From the cell containing the given text, extract its center point as (x, y) coordinate. 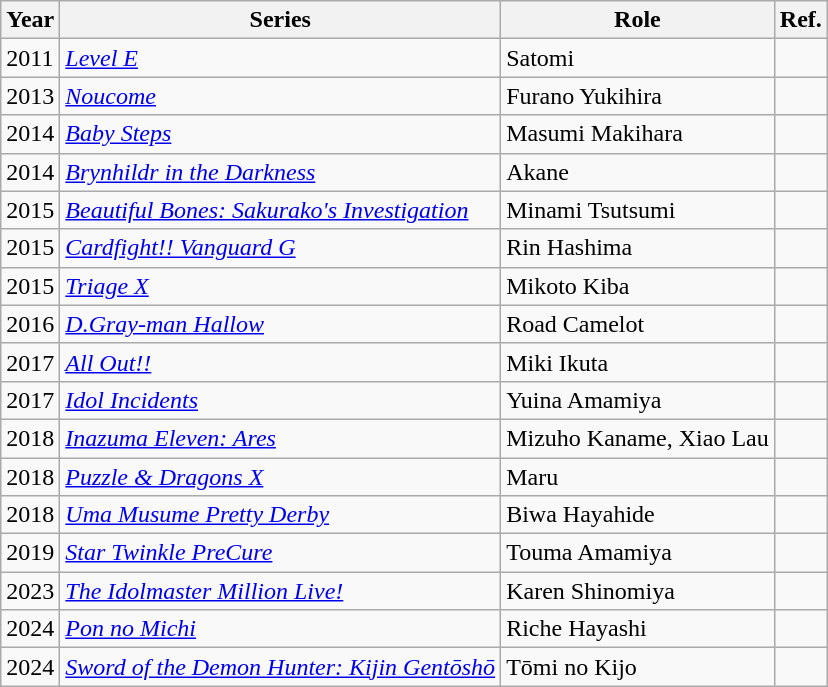
All Out!! (280, 362)
Ref. (800, 20)
2023 (30, 591)
Rin Hashima (638, 248)
2011 (30, 58)
Series (280, 20)
Satomi (638, 58)
Pon no Michi (280, 629)
Riche Hayashi (638, 629)
Triage X (280, 286)
Masumi Makihara (638, 134)
Cardfight!! Vanguard G (280, 248)
Idol Incidents (280, 400)
Miki Ikuta (638, 362)
D.Gray-man Hallow (280, 324)
Baby Steps (280, 134)
2013 (30, 96)
Karen Shinomiya (638, 591)
Inazuma Eleven: Ares (280, 438)
Furano Yukihira (638, 96)
Role (638, 20)
Uma Musume Pretty Derby (280, 515)
Mizuho Kaname, Xiao Lau (638, 438)
Maru (638, 477)
Road Camelot (638, 324)
Level E (280, 58)
Touma Amamiya (638, 553)
2019 (30, 553)
Noucome (280, 96)
Akane (638, 172)
Yuina Amamiya (638, 400)
Year (30, 20)
Puzzle & Dragons X (280, 477)
Biwa Hayahide (638, 515)
Sword of the Demon Hunter: Kijin Gentōshō (280, 667)
Mikoto Kiba (638, 286)
Beautiful Bones: Sakurako's Investigation (280, 210)
2016 (30, 324)
Brynhildr in the Darkness (280, 172)
Tōmi no Kijo (638, 667)
Minami Tsutsumi (638, 210)
The Idolmaster Million Live! (280, 591)
Star Twinkle PreCure (280, 553)
